Detect which cell encompasses the target text, then output its (x, y) center coordinate. 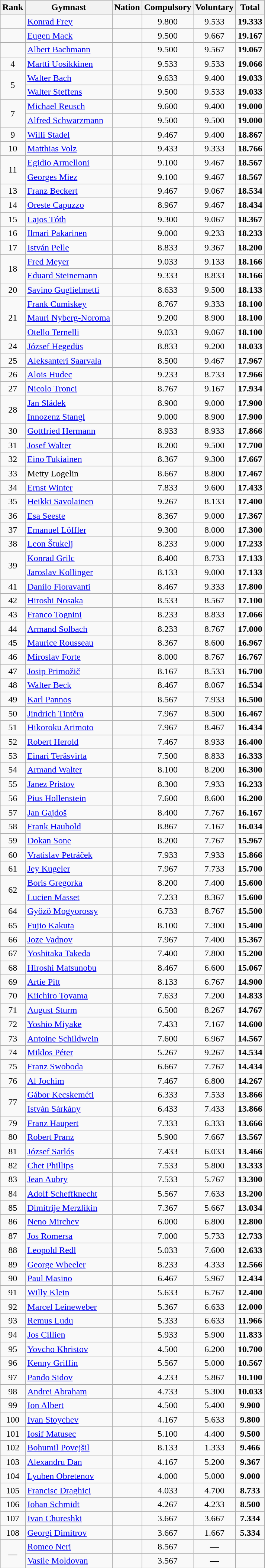
7.667 (214, 1137)
19.066 (250, 64)
Antoine Schildwein (69, 1038)
7.333 (168, 1123)
84 (13, 1194)
13.333 (250, 1165)
Franco Tognini (69, 614)
Hiroshi Nosaka (69, 600)
Georges Miez (69, 177)
18.133 (250, 290)
38 (13, 544)
92 (13, 1306)
11 (13, 170)
9.133 (214, 262)
4.267 (168, 1504)
Eino Tukiainen (69, 459)
Lajos Tóth (69, 219)
6.033 (214, 1151)
73 (13, 1038)
Nation (127, 7)
Iosif Matusec (69, 1434)
16.467 (250, 714)
Boris Gregorka (69, 883)
16.200 (250, 798)
102 (13, 1448)
Ilmari Pakarinen (69, 233)
8.267 (214, 1010)
14.434 (250, 1066)
József Sarlós (69, 1151)
37 (13, 530)
17.800 (250, 586)
Jan Sládek (69, 403)
13.034 (250, 1208)
16.534 (250, 685)
Yovcho Khristov (69, 1349)
Bohumil Povejšil (69, 1448)
18.233 (250, 233)
19.167 (250, 36)
18.766 (250, 148)
16.233 (250, 784)
17.233 (250, 544)
18.367 (250, 219)
69 (13, 982)
27 (13, 388)
11.833 (250, 1335)
9.900 (250, 1405)
14.267 (250, 1081)
Pius Hollenstein (69, 798)
51 (13, 728)
Joze Vadnov (69, 939)
Andrei Abraham (69, 1391)
53 (13, 756)
98 (13, 1391)
9.433 (168, 148)
32 (13, 459)
9.167 (214, 388)
Frank Haubold (69, 826)
17.667 (250, 459)
Eduard Steinemann (69, 276)
Dokan Sone (69, 840)
8.667 (168, 473)
77 (13, 1102)
George Wheeler (69, 1264)
17.467 (250, 473)
Lyuben Obretenov (69, 1476)
106 (13, 1504)
49 (13, 699)
15 (13, 219)
Gottfried Hermann (69, 431)
33 (13, 473)
19.333 (250, 22)
Gábor Kecskeméti (69, 1095)
Danilo Fioravanti (69, 586)
104 (13, 1476)
Franz Haupert (69, 1123)
5.800 (214, 1165)
4.033 (168, 1490)
18 (13, 269)
26 (13, 374)
Robert Pranz (69, 1137)
15.700 (250, 869)
Innozenz Stangl (69, 417)
85 (13, 1208)
4.733 (168, 1391)
95 (13, 1349)
Egidio Armelloni (69, 163)
16.400 (250, 742)
8.867 (168, 826)
65 (13, 925)
70 (13, 996)
68 (13, 968)
107 (13, 1518)
8.067 (214, 685)
87 (13, 1236)
5.667 (214, 1208)
Otello Ternelli (69, 332)
9 (13, 134)
Kiichiro Toyama (69, 996)
1.667 (214, 1533)
Frank Cumiskey (69, 304)
17.367 (250, 516)
42 (13, 600)
Alfred Schwarzmann (69, 120)
10 (13, 148)
44 (13, 629)
6.200 (214, 1349)
Michael Reusch (69, 106)
24 (13, 346)
8.633 (168, 290)
17.100 (250, 600)
34 (13, 488)
Robert Herold (69, 742)
Mauri Nyberg-Noroma (69, 318)
13.200 (250, 1194)
14.600 (250, 1024)
Miroslav Forte (69, 657)
Rank (13, 7)
14.833 (250, 996)
6.433 (168, 1109)
Marcel Leineweber (69, 1306)
80 (13, 1137)
5 (13, 85)
Jan Gajdoš (69, 812)
7.733 (214, 869)
Gyözö Mogyorossy (69, 911)
39 (13, 565)
Josip Primožič (69, 671)
Maurice Rousseau (69, 643)
Willi Stadel (69, 134)
14.767 (250, 1010)
14.900 (250, 982)
Romeo Neri (69, 1547)
7.334 (250, 1518)
Fujio Kakuta (69, 925)
Walter Beck (69, 685)
101 (13, 1434)
Walter Bach (69, 78)
4.333 (214, 1264)
16.300 (250, 770)
12.733 (250, 1236)
21 (13, 318)
Einari Teräsvirta (69, 756)
103 (13, 1462)
Matthias Volz (69, 148)
50 (13, 714)
Artie Pitt (69, 982)
16.500 (250, 699)
Hikoroku Arimoto (69, 728)
20 (13, 290)
16.767 (250, 657)
Konrad Frey (69, 22)
5.200 (214, 1462)
28 (13, 410)
Total (250, 7)
58 (13, 826)
89 (13, 1264)
7.800 (214, 954)
Martti Uosikkinen (69, 64)
41 (13, 586)
Konrad Grilc (69, 558)
9.667 (214, 36)
66 (13, 939)
18.200 (250, 247)
55 (13, 784)
79 (13, 1123)
József Hegedüs (69, 346)
14 (13, 205)
Alexandru Dan (69, 1462)
8.300 (168, 784)
Iohan Schmidt (69, 1504)
Jey Kugeler (69, 869)
18.534 (250, 191)
12.566 (250, 1264)
12.400 (250, 1292)
10.100 (250, 1377)
12.633 (250, 1250)
46 (13, 657)
99 (13, 1405)
Voluntary (214, 7)
15.200 (250, 954)
5.300 (214, 1391)
15.967 (250, 840)
5.033 (168, 1250)
6.000 (168, 1222)
12.000 (250, 1306)
57 (13, 812)
6.500 (168, 1010)
17.967 (250, 360)
17.300 (250, 530)
Ivan Chureshki (69, 1518)
9.633 (168, 78)
István Pelle (69, 247)
52 (13, 742)
Emanuel Löffler (69, 530)
72 (13, 1024)
75 (13, 1066)
Franz Beckert (69, 191)
Armand Walter (69, 770)
83 (13, 1180)
Leopold Redl (69, 1250)
Nicolo Tronci (69, 388)
5.400 (214, 1405)
Metty Logelin (69, 473)
4.000 (168, 1476)
62 (13, 890)
7.233 (168, 897)
11.966 (250, 1321)
25 (13, 360)
Jos Cillien (69, 1335)
Gymnast (69, 7)
8.967 (168, 205)
35 (13, 502)
17.966 (250, 374)
18.867 (250, 134)
István Sárkány (69, 1109)
7.000 (168, 1236)
3.567 (168, 1561)
13.666 (250, 1123)
Esa Seeste (69, 516)
5.100 (168, 1434)
17.400 (250, 502)
4.700 (214, 1490)
17.866 (250, 431)
10.033 (250, 1391)
16.967 (250, 643)
Leon Štukelj (69, 544)
5.867 (214, 1377)
Franz Swoboda (69, 1066)
9.567 (214, 50)
71 (13, 1010)
Neno Mirchev (69, 1222)
Heikki Savolainen (69, 502)
Willy Klein (69, 1292)
13.300 (250, 1180)
105 (13, 1490)
Adolf Scheffknecht (69, 1194)
7 (13, 113)
Jindrich Tintěra (69, 714)
Yoshitaka Takeda (69, 954)
6.733 (168, 911)
Lucien Masset (69, 897)
5.334 (250, 1533)
45 (13, 643)
Hiroshi Matsunobu (69, 968)
17.934 (250, 388)
Jos Romersa (69, 1236)
16.333 (250, 756)
8.167 (168, 671)
6.600 (214, 968)
1.333 (214, 1448)
Vratislav Petráček (69, 854)
5.267 (168, 1052)
Ivan Stoychev (69, 1420)
17.066 (250, 614)
100 (13, 1420)
13.567 (250, 1137)
12.800 (250, 1222)
7.200 (214, 996)
7.500 (168, 756)
12.434 (250, 1278)
59 (13, 840)
18.033 (250, 346)
Chet Phillips (69, 1165)
17.000 (250, 629)
5.933 (168, 1335)
14.567 (250, 1038)
81 (13, 1151)
10.567 (250, 1363)
Janez Pristov (69, 784)
15.400 (250, 925)
Dimitrije Merzlikin (69, 1208)
5.767 (214, 1180)
Al Jochim (69, 1081)
97 (13, 1377)
Compulsory (168, 7)
13 (13, 191)
Pando Sidov (69, 1377)
90 (13, 1278)
Vasile Moldovan (69, 1561)
82 (13, 1165)
7.833 (168, 488)
16.434 (250, 728)
14.534 (250, 1052)
August Sturm (69, 1010)
76 (13, 1081)
86 (13, 1222)
108 (13, 1533)
Oreste Capuzzo (69, 205)
6.467 (168, 1278)
Jaroslav Kollinger (69, 572)
15.367 (250, 939)
6.967 (214, 1038)
Aleksanteri Saarvala (69, 360)
Karl Pannos (69, 699)
30 (13, 431)
10.700 (250, 1349)
16 (13, 233)
15.500 (250, 911)
6.667 (168, 1066)
7.367 (168, 1208)
Remus Ludu (69, 1321)
Yoshio Miyake (69, 1024)
5.367 (168, 1306)
Georgi Dimitrov (69, 1533)
15.067 (250, 968)
47 (13, 671)
4.400 (214, 1434)
9.466 (250, 1448)
8.800 (214, 473)
4 (13, 64)
43 (13, 614)
17.433 (250, 488)
Eugen Mack (69, 36)
Armand Solbach (69, 629)
Miklos Péter (69, 1052)
67 (13, 954)
Alois Hudec (69, 374)
Jean Aubry (69, 1180)
16.034 (250, 826)
96 (13, 1363)
94 (13, 1335)
93 (13, 1321)
Ion Albert (69, 1405)
Kenny Griffin (69, 1363)
16.167 (250, 812)
19.067 (250, 50)
Savino Guglielmetti (69, 290)
31 (13, 445)
Walter Steffens (69, 92)
64 (13, 911)
Paul Masino (69, 1278)
Francisc Draghici (69, 1490)
Josef Walter (69, 445)
88 (13, 1250)
48 (13, 685)
74 (13, 1052)
5.733 (214, 1236)
16.700 (250, 671)
5.333 (168, 1321)
60 (13, 854)
Ernst Winter (69, 488)
7.300 (214, 925)
54 (13, 770)
13.466 (250, 1151)
17.700 (250, 445)
Albert Bachmann (69, 50)
36 (13, 516)
56 (13, 798)
18.434 (250, 205)
91 (13, 1292)
Fred Meyer (69, 262)
17 (13, 247)
5.967 (214, 1278)
15.866 (250, 854)
61 (13, 869)
